Search for the cell housing the specified text and yield its [x, y] center coordinate. 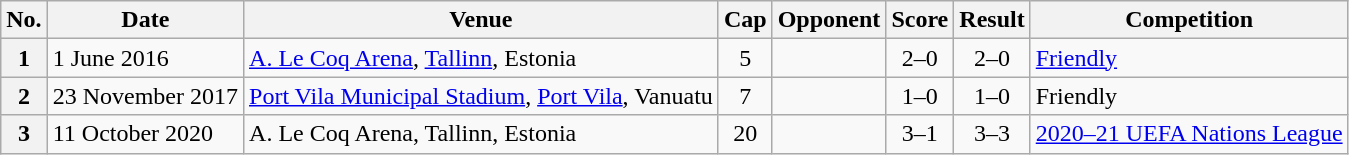
3–1 [920, 134]
Competition [1189, 20]
2 [24, 96]
20 [745, 134]
1 June 2016 [145, 58]
Port Vila Municipal Stadium, Port Vila, Vanuatu [482, 96]
No. [24, 20]
Venue [482, 20]
3–3 [992, 134]
Opponent [829, 20]
Date [145, 20]
Cap [745, 20]
1 [24, 58]
2020–21 UEFA Nations League [1189, 134]
3 [24, 134]
7 [745, 96]
Result [992, 20]
5 [745, 58]
Score [920, 20]
11 October 2020 [145, 134]
23 November 2017 [145, 96]
